Provide the [x, y] coordinate of the cell's center where the given text is located.  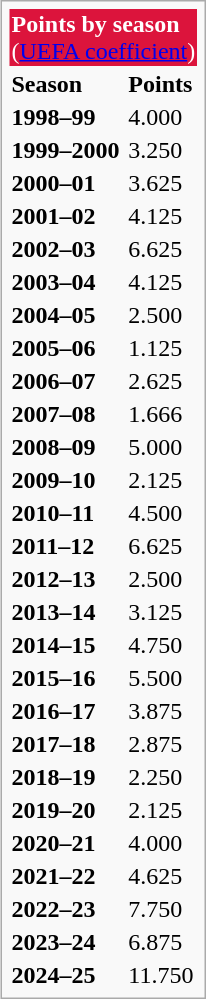
3.625 [162, 183]
4.750 [162, 645]
2019–20 [67, 810]
3.250 [162, 150]
2000–01 [67, 183]
2011–12 [67, 546]
2001–02 [67, 216]
2017–18 [67, 744]
2018–19 [67, 777]
2023–24 [67, 942]
1999–2000 [67, 150]
1.666 [162, 414]
2.250 [162, 777]
11.750 [162, 975]
2015–16 [67, 678]
2008–09 [67, 447]
5.000 [162, 447]
Points by season(UEFA coefficient) [104, 38]
Season [67, 84]
4.625 [162, 876]
2009–10 [67, 480]
2013–14 [67, 612]
2.625 [162, 381]
2016–17 [67, 711]
7.750 [162, 909]
6.875 [162, 942]
1998–99 [67, 117]
2010–11 [67, 513]
2004–05 [67, 315]
2020–21 [67, 843]
4.500 [162, 513]
2005–06 [67, 348]
2003–04 [67, 282]
2012–13 [67, 579]
2.875 [162, 744]
3.125 [162, 612]
2014–15 [67, 645]
2021–22 [67, 876]
1.125 [162, 348]
2022–23 [67, 909]
Points [162, 84]
2024–25 [67, 975]
5.500 [162, 678]
2006–07 [67, 381]
3.875 [162, 711]
2002–03 [67, 249]
2007–08 [67, 414]
